Return the [X, Y] coordinate for the center point of the cell that contains the specified text.  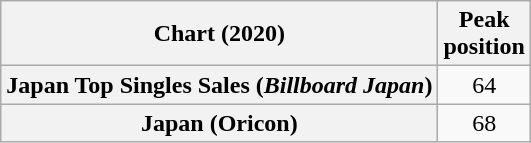
Chart (2020) [220, 34]
Japan (Oricon) [220, 123]
64 [484, 85]
68 [484, 123]
Peakposition [484, 34]
Japan Top Singles Sales (Billboard Japan) [220, 85]
